Detect which cell encompasses the target text, then output its (x, y) center coordinate. 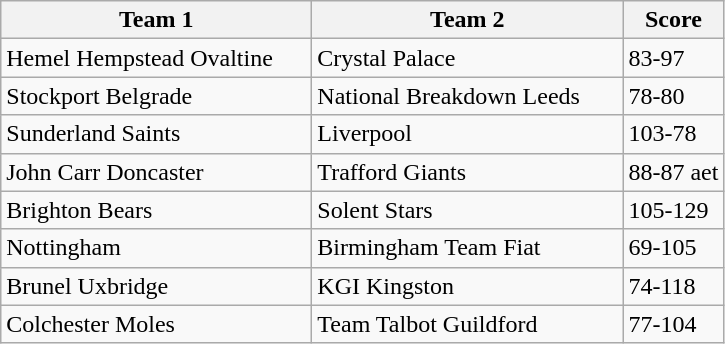
Hemel Hempstead Ovaltine (156, 58)
103-78 (674, 134)
77-104 (674, 324)
83-97 (674, 58)
Crystal Palace (468, 58)
Trafford Giants (468, 172)
KGI Kingston (468, 286)
Birmingham Team Fiat (468, 248)
John Carr Doncaster (156, 172)
105-129 (674, 210)
Team 1 (156, 20)
69-105 (674, 248)
Brunel Uxbridge (156, 286)
Brighton Bears (156, 210)
National Breakdown Leeds (468, 96)
78-80 (674, 96)
88-87 aet (674, 172)
Team Talbot Guildford (468, 324)
Sunderland Saints (156, 134)
74-118 (674, 286)
Liverpool (468, 134)
Solent Stars (468, 210)
Team 2 (468, 20)
Score (674, 20)
Stockport Belgrade (156, 96)
Colchester Moles (156, 324)
Nottingham (156, 248)
